Search for the cell housing the specified text and yield its (X, Y) center coordinate. 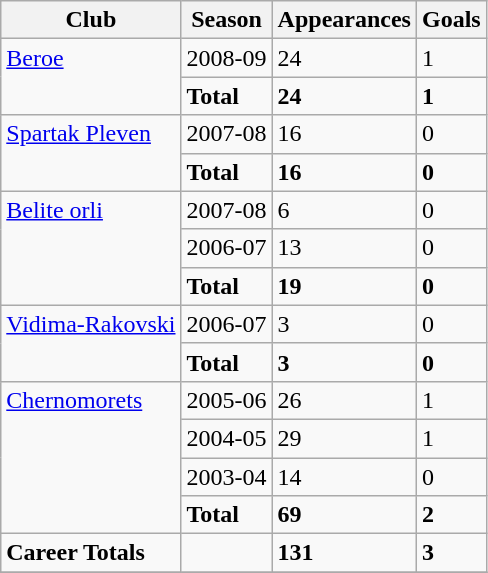
13 (344, 248)
2004-05 (226, 438)
Club (91, 20)
14 (344, 477)
2003-04 (226, 477)
Belite orli (91, 248)
Beroe (91, 77)
131 (344, 553)
2008-09 (226, 58)
69 (344, 515)
Season (226, 20)
19 (344, 286)
26 (344, 400)
2005-06 (226, 400)
Appearances (344, 20)
Spartak Pleven (91, 153)
Vidima-Rakovski (91, 343)
Career Totals (91, 553)
Chernomorets (91, 457)
29 (344, 438)
6 (344, 210)
2 (451, 515)
Goals (451, 20)
